Return (x, y) of the center of cell containing provided text 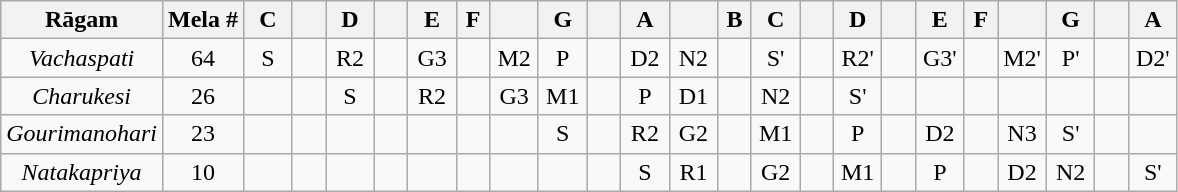
Rāgam (82, 20)
P' (1070, 58)
M2' (1022, 58)
Gourimanohari (82, 134)
23 (202, 134)
Vachaspati (82, 58)
B (735, 20)
10 (202, 172)
D2' (1154, 58)
Mela # (202, 20)
R1 (694, 172)
64 (202, 58)
G3' (940, 58)
M2 (514, 58)
D1 (694, 96)
26 (202, 96)
Natakapriya (82, 172)
Charukesi (82, 96)
R2' (858, 58)
N3 (1022, 134)
